Extract the [x, y] coordinate from the center of the cell holding the provided text.  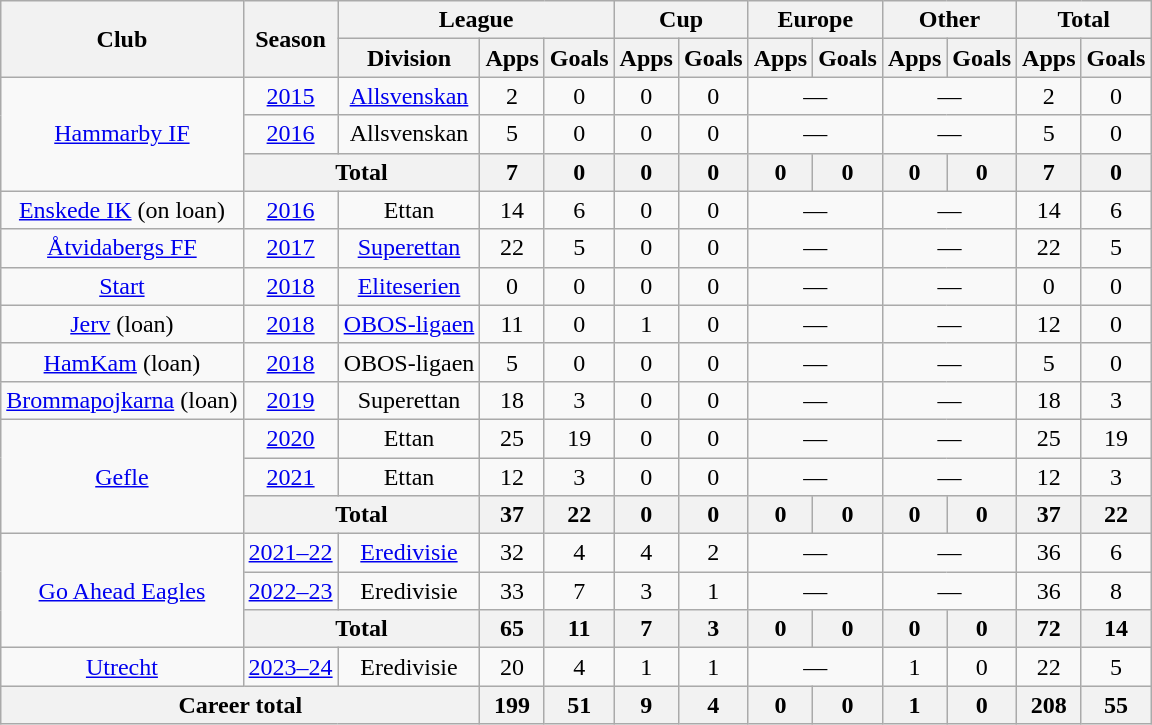
2020 [290, 438]
Club [122, 39]
Hammarby IF [122, 134]
33 [512, 591]
Eliteserien [409, 286]
Other [949, 20]
Season [290, 39]
32 [512, 553]
199 [512, 705]
Enskede IK (on loan) [122, 210]
72 [1049, 629]
55 [1116, 705]
20 [512, 667]
9 [646, 705]
Go Ahead Eagles [122, 591]
2022–23 [290, 591]
Utrecht [122, 667]
2023–24 [290, 667]
Cup [681, 20]
2015 [290, 96]
Europe [815, 20]
Division [409, 58]
51 [579, 705]
2019 [290, 400]
2017 [290, 248]
208 [1049, 705]
Jerv (loan) [122, 324]
Start [122, 286]
Gefle [122, 476]
HamKam (loan) [122, 362]
Brommapojkarna (loan) [122, 400]
2021–22 [290, 553]
2021 [290, 477]
Career total [240, 705]
65 [512, 629]
8 [1116, 591]
League [476, 20]
Åtvidabergs FF [122, 248]
